For the text-containing cell, return its midpoint in (x, y) coordinate format. 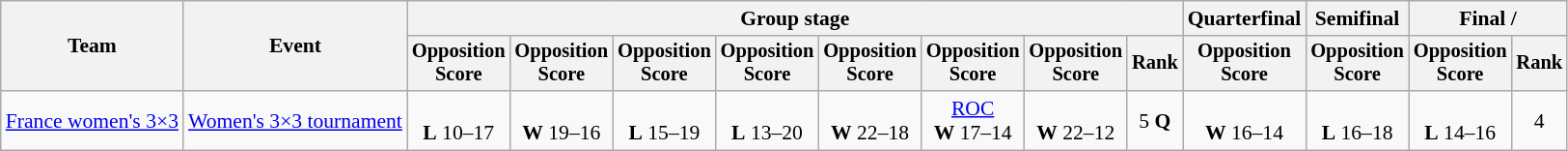
Semifinal (1357, 18)
Women's 3×3 tournament (295, 120)
L 13–20 (768, 120)
ROCW 17–14 (973, 120)
L 14–16 (1461, 120)
4 (1539, 120)
Quarterfinal (1245, 18)
W 22–12 (1075, 120)
L 15–19 (664, 120)
W 16–14 (1245, 120)
Team (93, 46)
Event (295, 46)
L 10–17 (459, 120)
5 Q (1155, 120)
W 19–16 (562, 120)
L 16–18 (1357, 120)
Final / (1488, 18)
Group stage (795, 18)
W 22–18 (870, 120)
France women's 3×3 (93, 120)
